Extract the (X, Y) coordinate from the center of the cell holding the provided text.  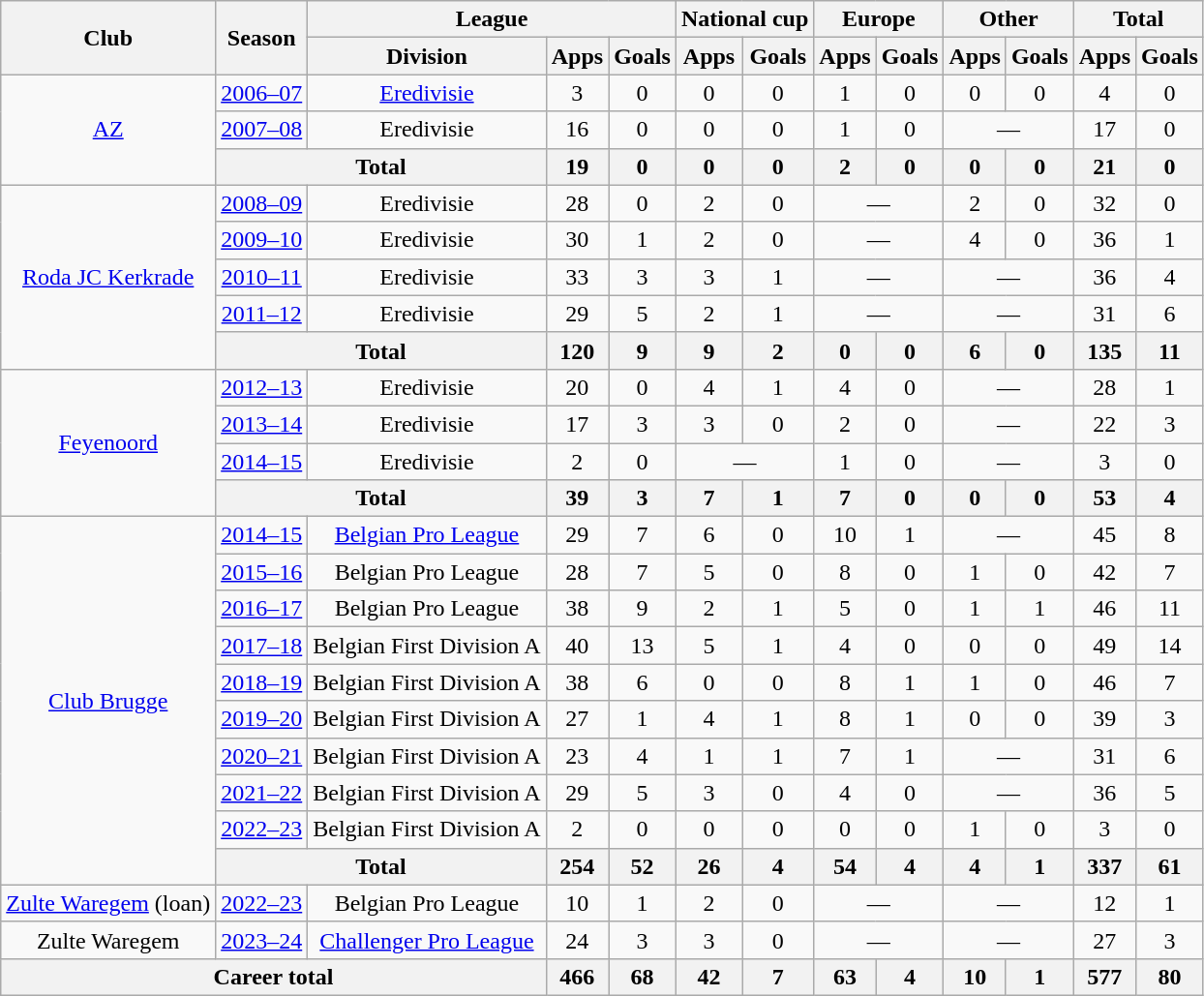
Challenger Pro League (427, 940)
Roda JC Kerkrade (108, 277)
2011–12 (261, 314)
577 (1104, 977)
Europe (879, 19)
32 (1104, 203)
2016–17 (261, 609)
24 (577, 940)
2015–16 (261, 572)
2012–13 (261, 387)
120 (577, 350)
23 (577, 756)
Feyenoord (108, 442)
2018–19 (261, 682)
33 (577, 277)
337 (1104, 866)
2006–07 (261, 93)
22 (1104, 424)
2023–24 (261, 940)
2021–22 (261, 793)
466 (577, 977)
12 (1104, 903)
Club (108, 38)
14 (1170, 646)
135 (1104, 350)
61 (1170, 866)
2013–14 (261, 424)
2019–20 (261, 719)
68 (643, 977)
26 (708, 866)
49 (1104, 646)
Zulte Waregem (loan) (108, 903)
League (492, 19)
2009–10 (261, 240)
13 (643, 646)
63 (845, 977)
45 (1104, 535)
AZ (108, 130)
80 (1170, 977)
2008–09 (261, 203)
21 (1104, 166)
20 (577, 387)
52 (643, 866)
2020–21 (261, 756)
254 (577, 866)
Career total (273, 977)
2007–08 (261, 130)
Other (1008, 19)
19 (577, 166)
Zulte Waregem (108, 940)
40 (577, 646)
National cup (744, 19)
2010–11 (261, 277)
54 (845, 866)
2017–18 (261, 646)
53 (1104, 498)
Club Brugge (108, 701)
30 (577, 240)
Season (261, 38)
16 (577, 130)
Division (427, 56)
